Pinpoint the cell where the given text exists, returning its [x, y] midpoint coordinate. 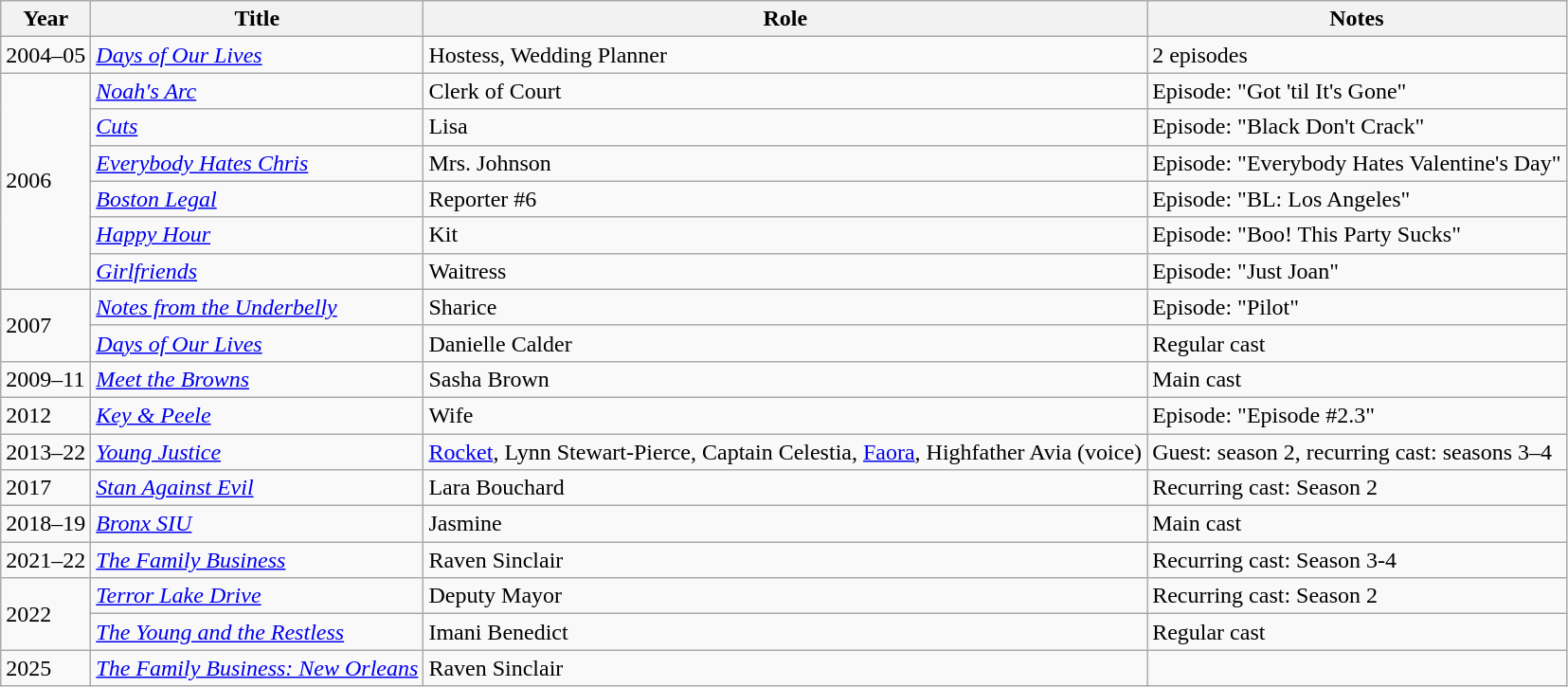
Title [258, 19]
2009–11 [45, 379]
The Family Business: New Orleans [258, 668]
Rocket, Lynn Stewart-Pierce, Captain Celestia, Faora, Highfather Avia (voice) [785, 452]
Danielle Calder [785, 343]
Episode: "Episode #2.3" [1357, 415]
Episode: "Everybody Hates Valentine's Day" [1357, 163]
Hostess, Wedding Planner [785, 55]
2013–22 [45, 452]
Deputy Mayor [785, 596]
2 episodes [1357, 55]
Noah's Arc [258, 91]
Jasmine [785, 524]
Happy Hour [258, 235]
Waitress [785, 271]
2004–05 [45, 55]
Notes [1357, 19]
Lara Bouchard [785, 488]
Key & Peele [258, 415]
Sasha Brown [785, 379]
Role [785, 19]
Sharice [785, 307]
Imani Benedict [785, 632]
Clerk of Court [785, 91]
Episode: "Got 'til It's Gone" [1357, 91]
Everybody Hates Chris [258, 163]
Reporter #6 [785, 199]
Wife [785, 415]
Guest: season 2, recurring cast: seasons 3–4 [1357, 452]
2007 [45, 325]
The Family Business [258, 560]
Cuts [258, 127]
Episode: "Just Joan" [1357, 271]
Mrs. Johnson [785, 163]
Recurring cast: Season 3-4 [1357, 560]
2006 [45, 181]
2022 [45, 614]
Boston Legal [258, 199]
Stan Against Evil [258, 488]
Year [45, 19]
Girlfriends [258, 271]
Notes from the Underbelly [258, 307]
Episode: "BL: Los Angeles" [1357, 199]
Episode: "Black Don't Crack" [1357, 127]
2021–22 [45, 560]
Bronx SIU [258, 524]
Episode: "Pilot" [1357, 307]
Kit [785, 235]
Lisa [785, 127]
Terror Lake Drive [258, 596]
Episode: "Boo! This Party Sucks" [1357, 235]
2025 [45, 668]
2012 [45, 415]
Meet the Browns [258, 379]
2018–19 [45, 524]
2017 [45, 488]
The Young and the Restless [258, 632]
Young Justice [258, 452]
